Find where the given text appears and provide that cell's center as [X, Y] coordinate. 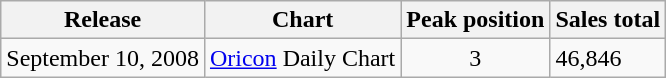
Release [103, 20]
Sales total [608, 20]
September 10, 2008 [103, 58]
3 [476, 58]
46,846 [608, 58]
Chart [302, 20]
Oricon Daily Chart [302, 58]
Peak position [476, 20]
